Return (X, Y) of the center of cell containing provided text 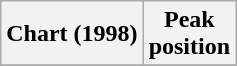
Peak position (189, 34)
Chart (1998) (72, 34)
